Return [x, y] of the center of cell containing provided text 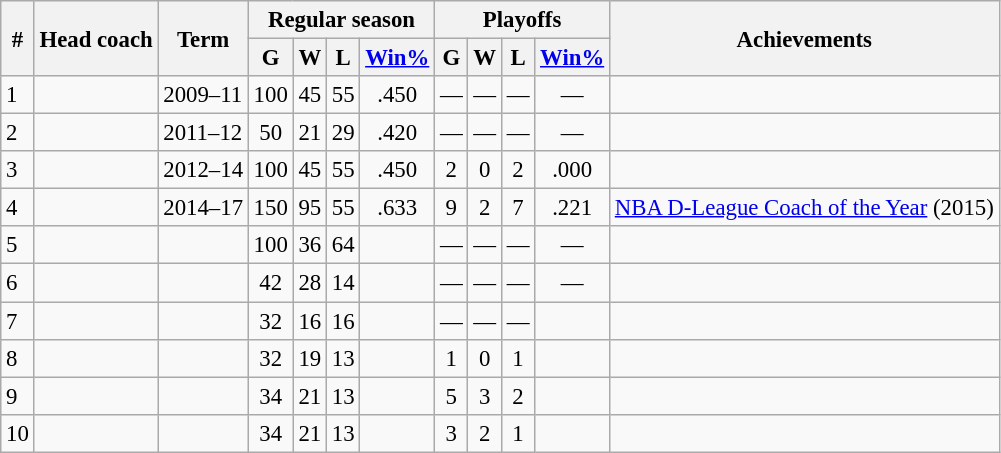
36 [310, 245]
28 [310, 283]
2012–14 [203, 170]
Head coach [96, 38]
.420 [398, 133]
.221 [572, 208]
.633 [398, 208]
10 [18, 433]
2014–17 [203, 208]
# [18, 38]
29 [342, 133]
Achievements [804, 38]
42 [270, 283]
Regular season [341, 20]
95 [310, 208]
14 [342, 283]
Term [203, 38]
Playoffs [522, 20]
2011–12 [203, 133]
.000 [572, 170]
19 [310, 358]
6 [18, 283]
64 [342, 245]
50 [270, 133]
8 [18, 358]
4 [18, 208]
2009–11 [203, 95]
NBA D-League Coach of the Year (2015) [804, 208]
150 [270, 208]
